Capture the cell that displays the provided text and extract its [x, y] central coordinate. 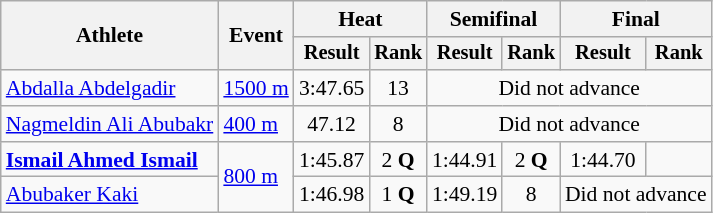
400 m [256, 124]
Abdalla Abdelgadir [110, 88]
3:47.65 [332, 88]
Final [636, 19]
Ismail Ahmed Ismail [110, 160]
800 m [256, 178]
Semifinal [494, 19]
Event [256, 36]
13 [398, 88]
1:49.19 [464, 195]
1 Q [398, 195]
Heat [360, 19]
Athlete [110, 36]
Abubaker Kaki [110, 195]
1:44.91 [464, 160]
1:44.70 [603, 160]
1500 m [256, 88]
1:45.87 [332, 160]
47.12 [332, 124]
Nagmeldin Ali Abubakr [110, 124]
1:46.98 [332, 195]
